Scan for the cell matching the given text and deliver its [X, Y] coordinate at center. 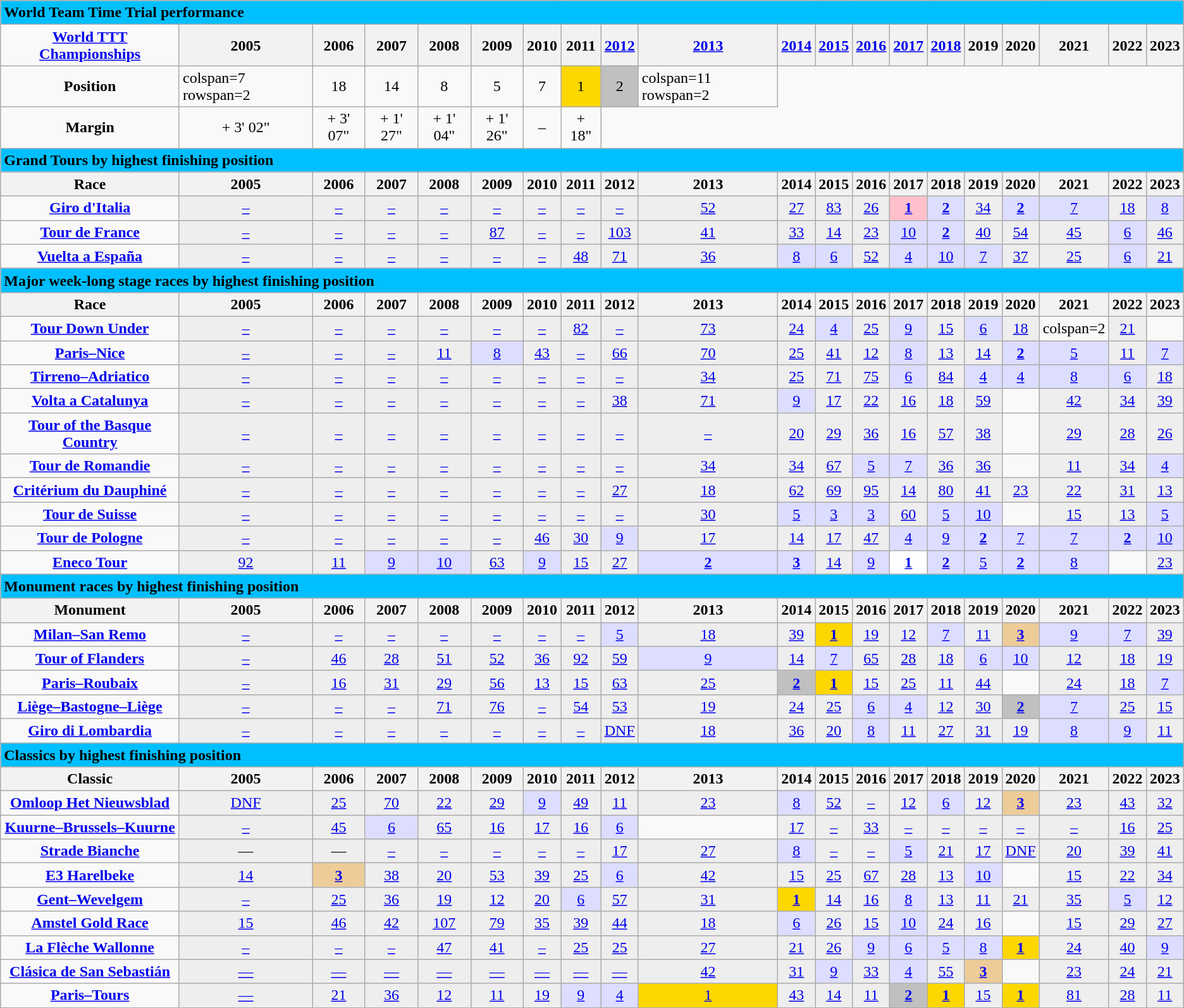
107 [444, 923]
colspan=2 [1074, 328]
Kuurne–Brussels–Kuurne [90, 827]
Monument races by highest finishing position [592, 586]
Milan–San Remo [90, 634]
Giro d'Italia [90, 208]
Tour de France [90, 232]
Tour Down Under [90, 328]
Classics by highest finishing position [592, 754]
Eneco Tour [90, 562]
60 [908, 514]
79 [497, 923]
Volta a Catalunya [90, 401]
84 [946, 377]
76 [497, 706]
colspan=11 rowspan=2 [708, 86]
Paris–Nice [90, 352]
82 [581, 328]
32 [1165, 803]
Paris–Tours [90, 995]
103 [620, 232]
+ 18" [581, 128]
Giro di Lombardia [90, 730]
Tirreno–Adriatico [90, 377]
+ 3' 02" [245, 128]
Monument [90, 610]
56 [497, 682]
Clásica de San Sebastián [90, 971]
Liège–Bastogne–Liège [90, 706]
83 [834, 208]
Classic [90, 779]
Tour de Pologne [90, 538]
75 [872, 377]
Amstel Gold Race [90, 923]
95 [872, 490]
Tour of the Basque Country [90, 434]
Vuelta a España [90, 256]
World Team Time Trial performance [592, 13]
55 [946, 971]
Tour de Romandie [90, 466]
48 [581, 256]
Margin [90, 128]
Critérium du Dauphiné [90, 490]
37 [1021, 256]
La Flèche Wallonne [90, 947]
Tour de Suisse [90, 514]
+ 1' 26" [497, 128]
+ 1' 27" [391, 128]
Strade Bianche [90, 851]
colspan=7 rowspan=2 [245, 86]
81 [1074, 995]
Tour of Flanders [90, 658]
+ 3' 07" [339, 128]
+ 1' 04" [444, 128]
80 [946, 490]
Major week-long stage races by highest finishing position [592, 280]
World TTT Championships [90, 46]
49 [581, 803]
E3 Harelbeke [90, 875]
69 [834, 490]
73 [708, 328]
62 [797, 490]
87 [497, 232]
Grand Tours by highest finishing position [592, 160]
Position [90, 86]
66 [620, 352]
51 [444, 658]
Omloop Het Nieuwsblad [90, 803]
Paris–Roubaix [90, 682]
Gent–Wevelgem [90, 899]
